Output the [X, Y] coordinate of the center of the cell containing the given text.  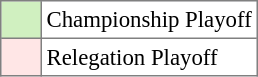
Championship Playoff [149, 20]
Relegation Playoff [149, 57]
